Identify which cell holds the provided text, then report its (X, Y) central coordinate. 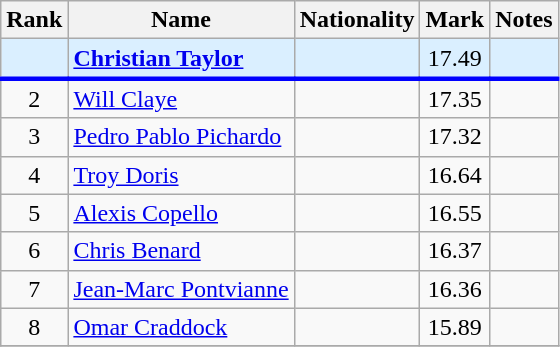
16.36 (455, 289)
16.37 (455, 251)
Pedro Pablo Pichardo (181, 137)
Will Claye (181, 98)
Mark (455, 20)
4 (34, 175)
Rank (34, 20)
15.89 (455, 327)
5 (34, 213)
Omar Craddock (181, 327)
Notes (524, 20)
Troy Doris (181, 175)
8 (34, 327)
Alexis Copello (181, 213)
Jean-Marc Pontvianne (181, 289)
Christian Taylor (181, 59)
2 (34, 98)
6 (34, 251)
Chris Benard (181, 251)
17.32 (455, 137)
7 (34, 289)
Nationality (357, 20)
17.35 (455, 98)
17.49 (455, 59)
16.55 (455, 213)
Name (181, 20)
3 (34, 137)
16.64 (455, 175)
